Identify which cell holds the provided text, then report its [X, Y] central coordinate. 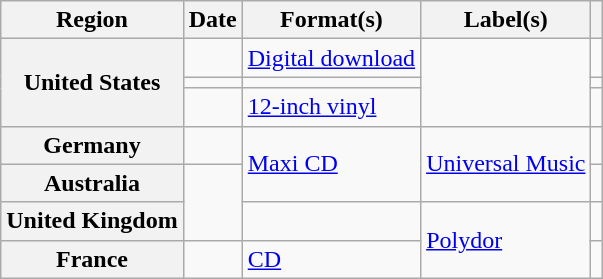
Maxi CD [331, 164]
Region [92, 20]
Polydor [506, 240]
12-inch vinyl [331, 107]
France [92, 259]
United States [92, 82]
Australia [92, 183]
Germany [92, 145]
Universal Music [506, 164]
United Kingdom [92, 221]
Date [212, 20]
Digital download [331, 58]
CD [331, 259]
Format(s) [331, 20]
Label(s) [506, 20]
